Output the (X, Y) coordinate of the center of the cell containing the given text.  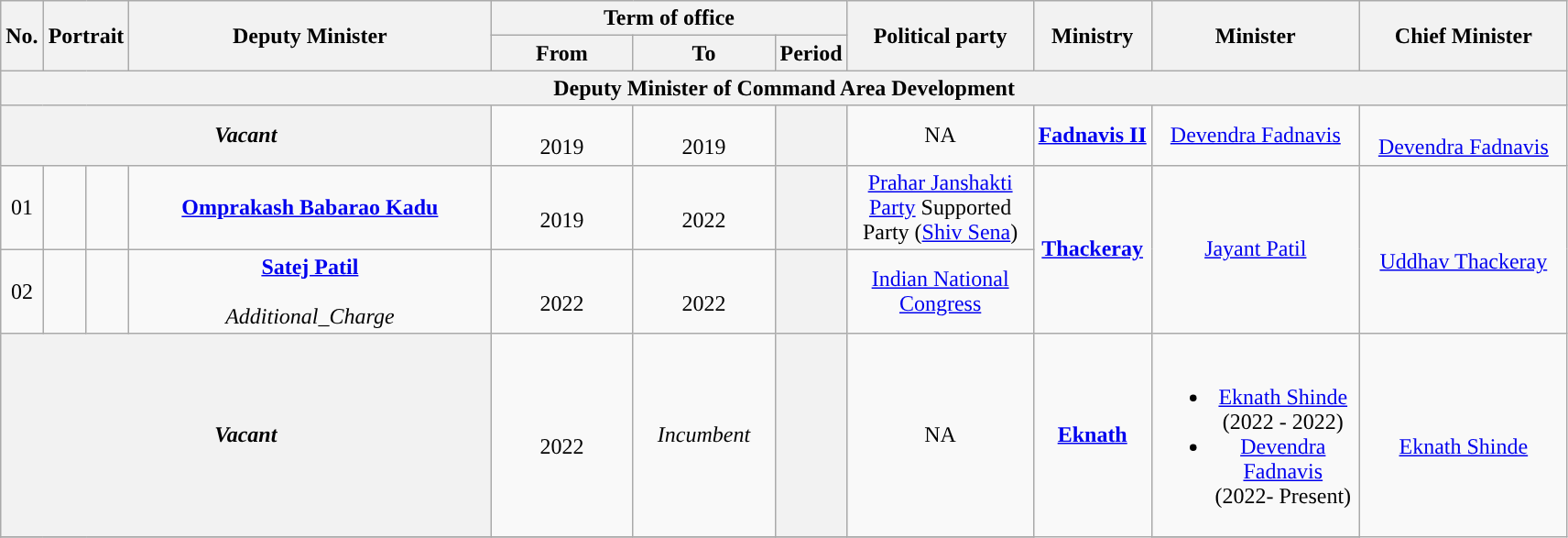
Portrait (86, 36)
Eknath Shinde (1464, 434)
Eknath Shinde(2022 - 2022)Devendra Fadnavis (2022- Present) (1255, 434)
Deputy Minister of Command Area Development (784, 88)
Chief Minister (1464, 36)
Political party (940, 36)
Deputy Minister (310, 36)
From (562, 53)
Omprakash Babarao Kadu (310, 207)
Jayant Patil (1255, 249)
No. (22, 36)
Fadnavis II (1092, 136)
Indian National Congress (940, 291)
Period (811, 53)
Term of office (669, 18)
Incumbent (703, 434)
To (703, 53)
01 (22, 207)
Uddhav Thackeray (1464, 249)
Ministry (1092, 36)
Satej Patil Additional_Charge (310, 291)
02 (22, 291)
Prahar Janshakti Party Supported Party (Shiv Sena) (940, 207)
Eknath (1092, 434)
Thackeray (1092, 249)
Minister (1255, 36)
